Find where the given text appears and provide that cell's center as (X, Y) coordinate. 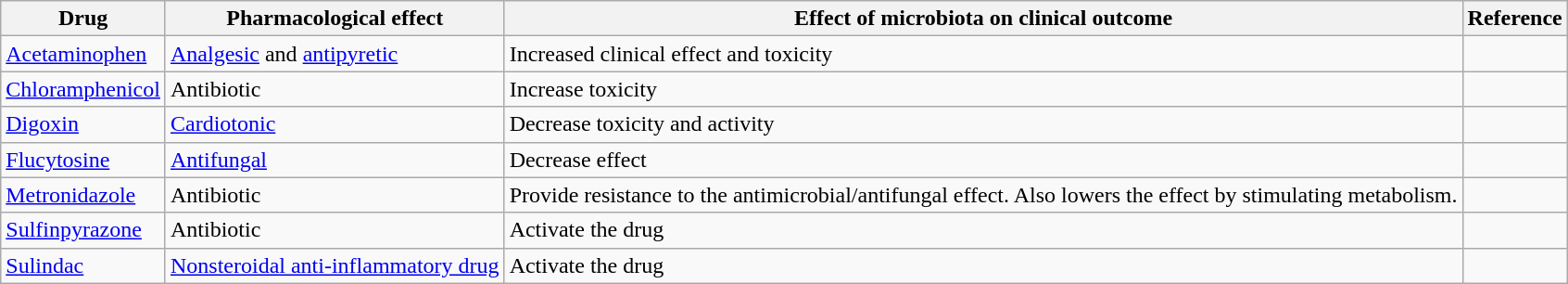
Cardiotonic (335, 124)
Digoxin (83, 124)
Chloramphenicol (83, 89)
Increased clinical effect and toxicity (983, 54)
Decrease toxicity and activity (983, 124)
Sulfinpyrazone (83, 230)
Flucytosine (83, 160)
Nonsteroidal anti-inflammatory drug (335, 265)
Sulindac (83, 265)
Acetaminophen (83, 54)
Metronidazole (83, 195)
Pharmacological effect (335, 19)
Analgesic and antipyretic (335, 54)
Reference (1514, 19)
Provide resistance to the antimicrobial/antifungal effect. Also lowers the effect by stimulating metabolism. (983, 195)
Drug (83, 19)
Decrease effect (983, 160)
Effect of microbiota on clinical outcome (983, 19)
Antifungal (335, 160)
Increase toxicity (983, 89)
